Return the (x, y) coordinate for the center point of the cell that contains the specified text.  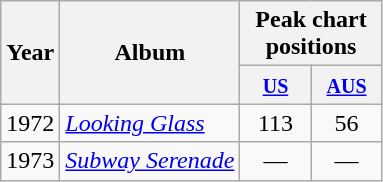
US (276, 85)
Album (150, 52)
113 (276, 123)
Subway Serenade (150, 161)
Peak chart positions (311, 34)
56 (346, 123)
1972 (30, 123)
Looking Glass (150, 123)
AUS (346, 85)
Year (30, 52)
1973 (30, 161)
